Scan for the cell matching the given text and deliver its [x, y] coordinate at center. 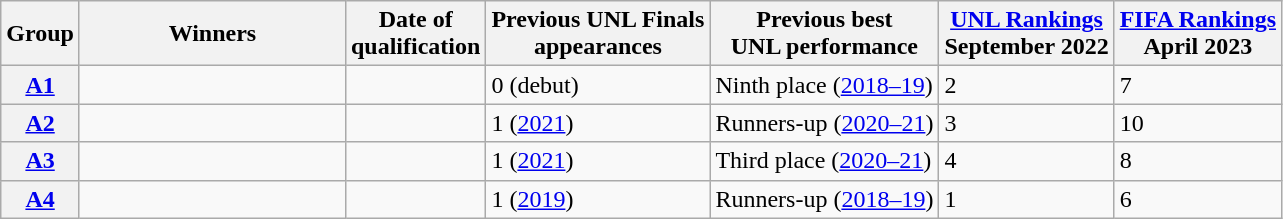
1 (2019) [598, 199]
7 [1198, 85]
6 [1198, 199]
A3 [40, 161]
2 [1026, 85]
4 [1026, 161]
0 (debut) [598, 85]
10 [1198, 123]
Runners-up (2020–21) [824, 123]
Ninth place (2018–19) [824, 85]
Group [40, 34]
Date ofqualification [415, 34]
Winners [212, 34]
UNL RankingsSeptember 2022 [1026, 34]
FIFA RankingsApril 2023 [1198, 34]
Third place (2020–21) [824, 161]
3 [1026, 123]
A2 [40, 123]
Runners-up (2018–19) [824, 199]
A4 [40, 199]
1 [1026, 199]
A1 [40, 85]
Previous UNL Finalsappearances [598, 34]
Previous bestUNL performance [824, 34]
8 [1198, 161]
